Determine the [X, Y] coordinate at the center of the cell enclosing the given text.  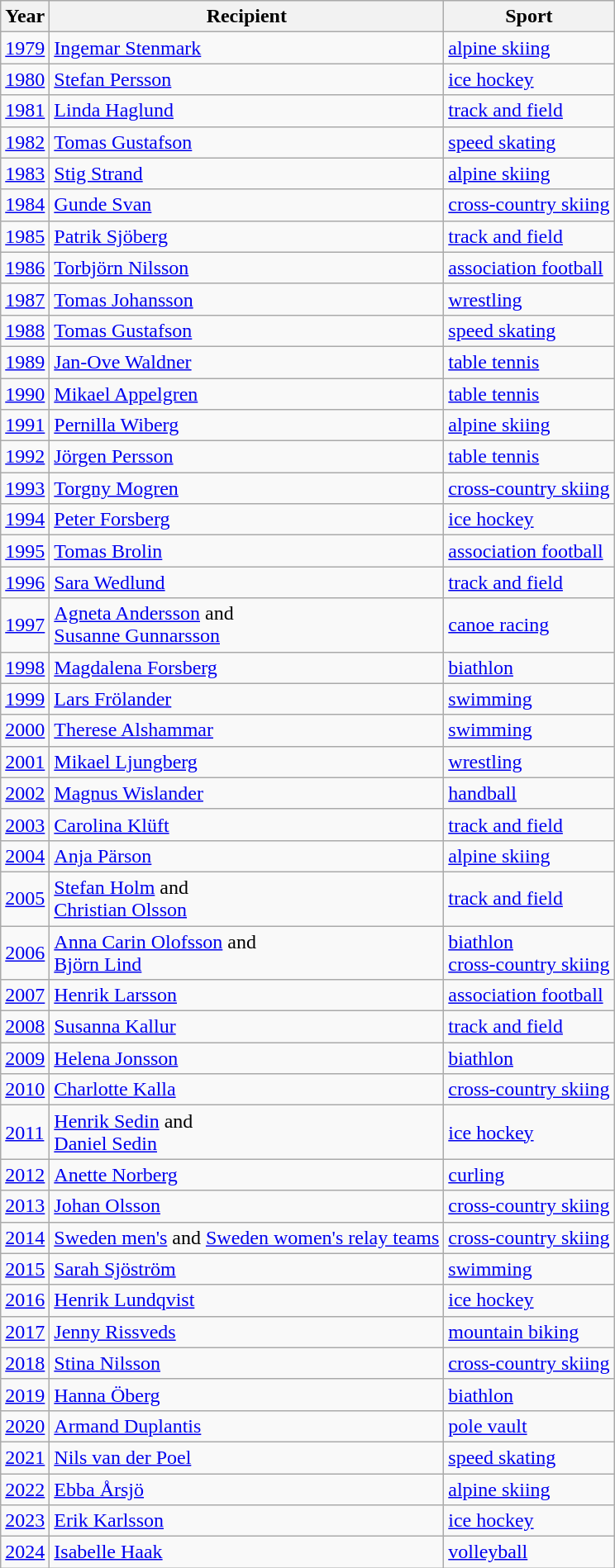
Nils van der Poel [246, 1457]
Tomas Brolin [246, 551]
biathloncross-country skiing [529, 952]
2016 [25, 1300]
2023 [25, 1521]
2019 [25, 1395]
Pernilla Wiberg [246, 425]
handball [529, 793]
1996 [25, 582]
2000 [25, 730]
Tomas Johansson [246, 299]
2013 [25, 1206]
2022 [25, 1490]
2008 [25, 1027]
1985 [25, 236]
1987 [25, 299]
Helena Jonsson [246, 1058]
Mikael Appelgren [246, 394]
Gunde Svan [246, 205]
2006 [25, 952]
2007 [25, 995]
Ebba Årsjö [246, 1490]
1994 [25, 520]
Jörgen Persson [246, 457]
curling [529, 1175]
Lars Frölander [246, 699]
2010 [25, 1090]
1992 [25, 457]
2015 [25, 1269]
1984 [25, 205]
2004 [25, 856]
1990 [25, 394]
Jenny Rissveds [246, 1332]
1979 [25, 48]
2021 [25, 1457]
Magdalena Forsberg [246, 668]
Agneta Andersson and Susanne Gunnarsson [246, 625]
2018 [25, 1363]
Anette Norberg [246, 1175]
Hanna Öberg [246, 1395]
Isabelle Haak [246, 1552]
1982 [25, 142]
Peter Forsberg [246, 520]
Stig Strand [246, 173]
Mikael Ljungberg [246, 762]
Torgny Mogren [246, 488]
2020 [25, 1426]
Stefan Persson [246, 79]
Sweden men's and Sweden women's relay teams [246, 1238]
Torbjörn Nilsson [246, 268]
Stefan Holm and Christian Olsson [246, 899]
Armand Duplantis [246, 1426]
Ingemar Stenmark [246, 48]
1997 [25, 625]
Henrik Sedin and Daniel Sedin [246, 1132]
Anja Pärson [246, 856]
Carolina Klüft [246, 824]
Linda Haglund [246, 111]
1983 [25, 173]
Patrik Sjöberg [246, 236]
2003 [25, 824]
Sport [529, 17]
Magnus Wislander [246, 793]
Therese Alshammar [246, 730]
1999 [25, 699]
Henrik Larsson [246, 995]
1993 [25, 488]
2002 [25, 793]
Sarah Sjöström [246, 1269]
2017 [25, 1332]
2009 [25, 1058]
2024 [25, 1552]
2011 [25, 1132]
mountain biking [529, 1332]
1988 [25, 330]
Year [25, 17]
1998 [25, 668]
canoe racing [529, 625]
Anna Carin Olofsson and Björn Lind [246, 952]
1995 [25, 551]
2014 [25, 1238]
volleyball [529, 1552]
1980 [25, 79]
Erik Karlsson [246, 1521]
Stina Nilsson [246, 1363]
2012 [25, 1175]
2005 [25, 899]
Henrik Lundqvist [246, 1300]
1991 [25, 425]
Recipient [246, 17]
Johan Olsson [246, 1206]
Charlotte Kalla [246, 1090]
2001 [25, 762]
Sara Wedlund [246, 582]
1981 [25, 111]
Jan-Ove Waldner [246, 362]
1986 [25, 268]
pole vault [529, 1426]
Susanna Kallur [246, 1027]
1989 [25, 362]
